Scan for the cell matching the given text and deliver its (X, Y) coordinate at center. 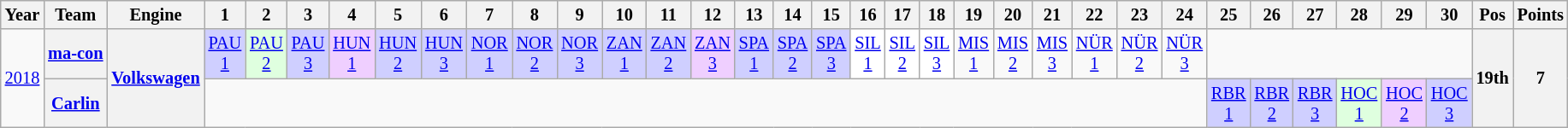
RBR1 (1228, 103)
17 (902, 15)
NOR2 (535, 54)
ZAN1 (624, 54)
HOC1 (1358, 103)
ZAN2 (669, 54)
24 (1184, 15)
SPA2 (792, 54)
Pos (1493, 15)
9 (580, 15)
NÜR1 (1095, 54)
Carlin (75, 103)
MIS3 (1052, 54)
RBR2 (1271, 103)
MIS1 (973, 54)
8 (535, 15)
MIS2 (1013, 54)
PAU1 (226, 54)
29 (1405, 15)
Volkswagen (156, 79)
13 (754, 15)
Team (75, 15)
22 (1095, 15)
2 (267, 15)
Engine (156, 15)
20 (1013, 15)
Year (22, 15)
PAU2 (267, 54)
4 (352, 15)
SPA3 (831, 54)
10 (624, 15)
19 (973, 15)
1 (226, 15)
2018 (22, 79)
HOC2 (1405, 103)
NÜR3 (1184, 54)
NÜR2 (1139, 54)
SIL3 (937, 54)
3 (308, 15)
18 (937, 15)
11 (669, 15)
5 (398, 15)
21 (1052, 15)
30 (1449, 15)
27 (1315, 15)
16 (867, 15)
28 (1358, 15)
HUN3 (444, 54)
14 (792, 15)
Points (1541, 15)
15 (831, 15)
12 (713, 15)
SPA1 (754, 54)
SIL2 (902, 54)
SIL1 (867, 54)
HOC3 (1449, 103)
23 (1139, 15)
26 (1271, 15)
NOR1 (489, 54)
ma-con (75, 54)
6 (444, 15)
HUN2 (398, 54)
PAU3 (308, 54)
25 (1228, 15)
NOR3 (580, 54)
19th (1493, 79)
HUN1 (352, 54)
RBR3 (1315, 103)
ZAN3 (713, 54)
